Locate the cell with the specified text and output its [x, y] center coordinate. 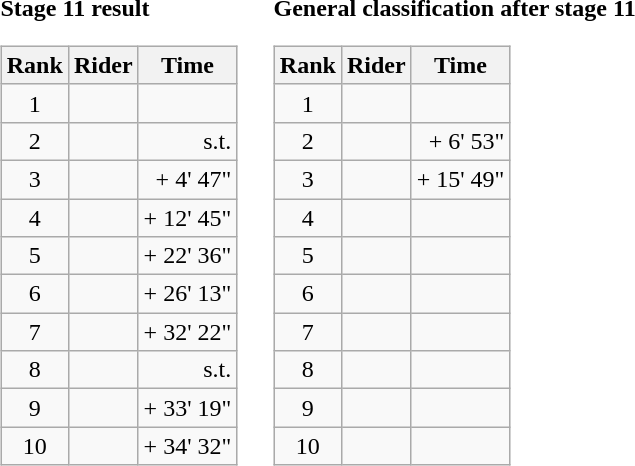
+ 32' 22" [188, 332]
+ 6' 53" [460, 141]
+ 22' 36" [188, 256]
+ 4' 47" [188, 179]
+ 15' 49" [460, 179]
+ 33' 19" [188, 408]
+ 12' 45" [188, 217]
+ 26' 13" [188, 294]
+ 34' 32" [188, 446]
